Capture the cell that displays the provided text and extract its (X, Y) central coordinate. 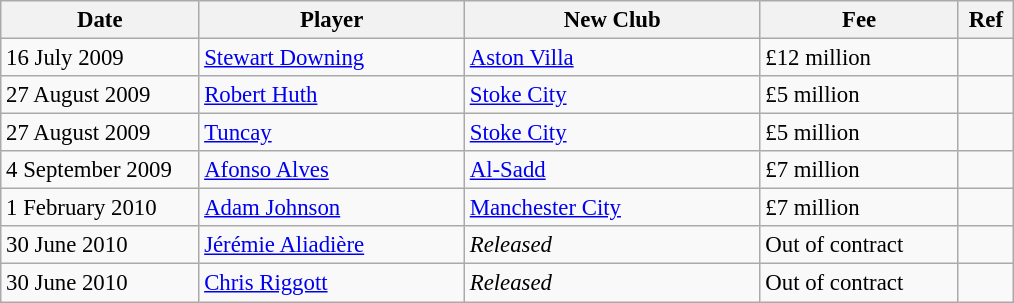
Robert Huth (332, 95)
1 February 2010 (100, 208)
Ref (986, 20)
£12 million (859, 58)
Al-Sadd (612, 170)
Afonso Alves (332, 170)
Player (332, 20)
Fee (859, 20)
Jérémie Aliadière (332, 245)
Stewart Downing (332, 58)
Tuncay (332, 133)
Manchester City (612, 208)
Chris Riggott (332, 283)
16 July 2009 (100, 58)
New Club (612, 20)
Date (100, 20)
Adam Johnson (332, 208)
4 September 2009 (100, 170)
Aston Villa (612, 58)
